Identify which cell holds the provided text, then report its [x, y] central coordinate. 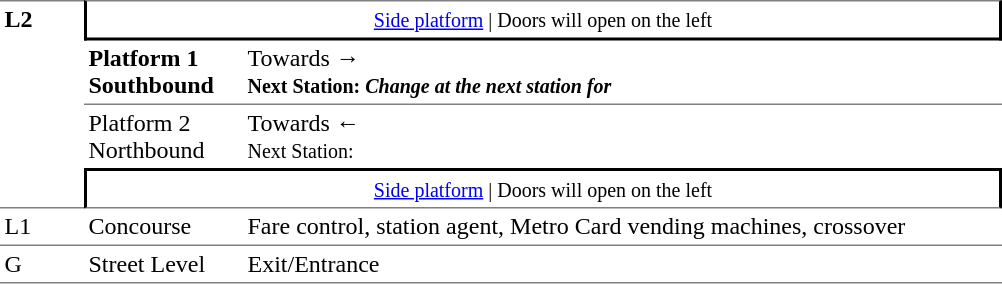
Concourse [164, 226]
Towards → Next Station: Change at the next station for [622, 72]
Street Level [164, 264]
Towards ← Next Station: [622, 136]
G [42, 264]
Fare control, station agent, Metro Card vending machines, crossover [622, 226]
L2 [42, 104]
Platform 2Northbound [164, 136]
Platform 1Southbound [164, 72]
Exit/Entrance [622, 264]
L1 [42, 226]
